Return [X, Y] of the center of cell containing provided text 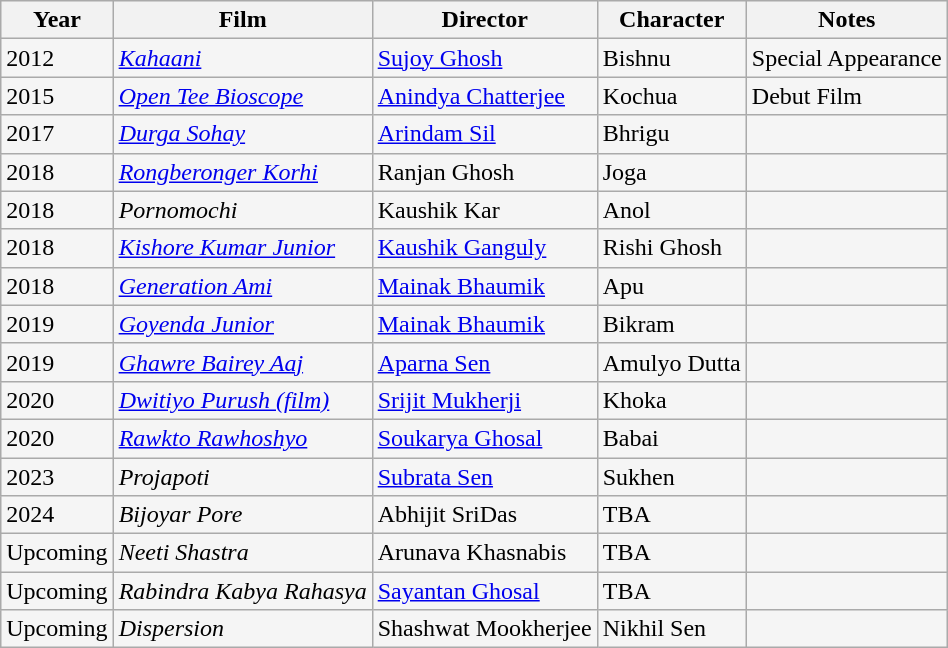
Ghawre Bairey Aaj [242, 362]
Kochua [672, 96]
Bishnu [672, 58]
Bhrigu [672, 134]
Sukhen [672, 477]
Kishore Kumar Junior [242, 248]
2024 [57, 515]
Rongberonger Korhi [242, 172]
Director [484, 20]
Kahaani [242, 58]
Kaushik Ganguly [484, 248]
Amulyo Dutta [672, 362]
Goyenda Junior [242, 324]
Subrata Sen [484, 477]
Open Tee Bioscope [242, 96]
Bijoyar Pore [242, 515]
Anol [672, 210]
Apu [672, 286]
Rabindra Kabya Rahasya [242, 591]
Anindya Chatterjee [484, 96]
Neeti Shastra [242, 553]
Year [57, 20]
Kaushik Kar [484, 210]
2012 [57, 58]
Dispersion [242, 629]
Arindam Sil [484, 134]
Rawkto Rawhoshyo [242, 438]
Film [242, 20]
Abhijit SriDas [484, 515]
Soukarya Ghosal [484, 438]
Dwitiyo Purush (film) [242, 400]
Character [672, 20]
Khoka [672, 400]
Srijit Mukherji [484, 400]
Arunava Khasnabis [484, 553]
Special Appearance [846, 58]
2023 [57, 477]
2015 [57, 96]
Pornomochi [242, 210]
Babai [672, 438]
Aparna Sen [484, 362]
Joga [672, 172]
Projapoti [242, 477]
Bikram [672, 324]
Debut Film [846, 96]
Nikhil Sen [672, 629]
Generation Ami [242, 286]
Sayantan Ghosal [484, 591]
Ranjan Ghosh [484, 172]
Shashwat Mookherjee [484, 629]
Rishi Ghosh [672, 248]
Notes [846, 20]
Sujoy Ghosh [484, 58]
Durga Sohay [242, 134]
2017 [57, 134]
